Find where the given text appears and provide that cell's center as (X, Y) coordinate. 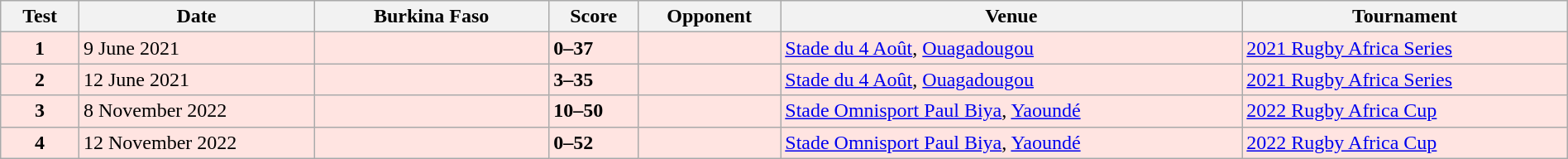
8 November 2022 (196, 111)
3 (40, 111)
Date (196, 17)
Test (40, 17)
3–35 (594, 79)
Tournament (1404, 17)
0–37 (594, 48)
1 (40, 48)
Venue (1011, 17)
9 June 2021 (196, 48)
Burkina Faso (432, 17)
2 (40, 79)
4 (40, 142)
12 November 2022 (196, 142)
Score (594, 17)
Opponent (709, 17)
12 June 2021 (196, 79)
0–52 (594, 142)
10–50 (594, 111)
